Return (x, y) of the center of cell containing provided text 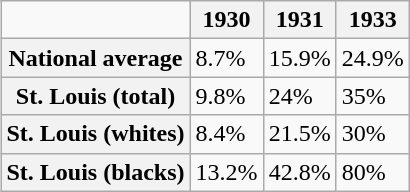
1933 (372, 20)
15.9% (300, 58)
National average (96, 58)
80% (372, 172)
St. Louis (blacks) (96, 172)
8.7% (226, 58)
24% (300, 96)
8.4% (226, 134)
1930 (226, 20)
St. Louis (whites) (96, 134)
13.2% (226, 172)
30% (372, 134)
1931 (300, 20)
24.9% (372, 58)
St. Louis (total) (96, 96)
42.8% (300, 172)
21.5% (300, 134)
35% (372, 96)
9.8% (226, 96)
